Capture the cell that displays the provided text and extract its (X, Y) central coordinate. 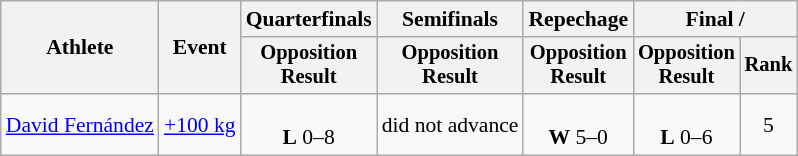
+100 kg (200, 124)
David Fernández (80, 124)
Repechage (578, 19)
Rank (769, 66)
Semifinals (450, 19)
Event (200, 48)
L 0–6 (686, 124)
W 5–0 (578, 124)
5 (769, 124)
Final / (715, 19)
did not advance (450, 124)
Quarterfinals (309, 19)
Athlete (80, 48)
L 0–8 (309, 124)
